Find where the given text appears and provide that cell's center as [X, Y] coordinate. 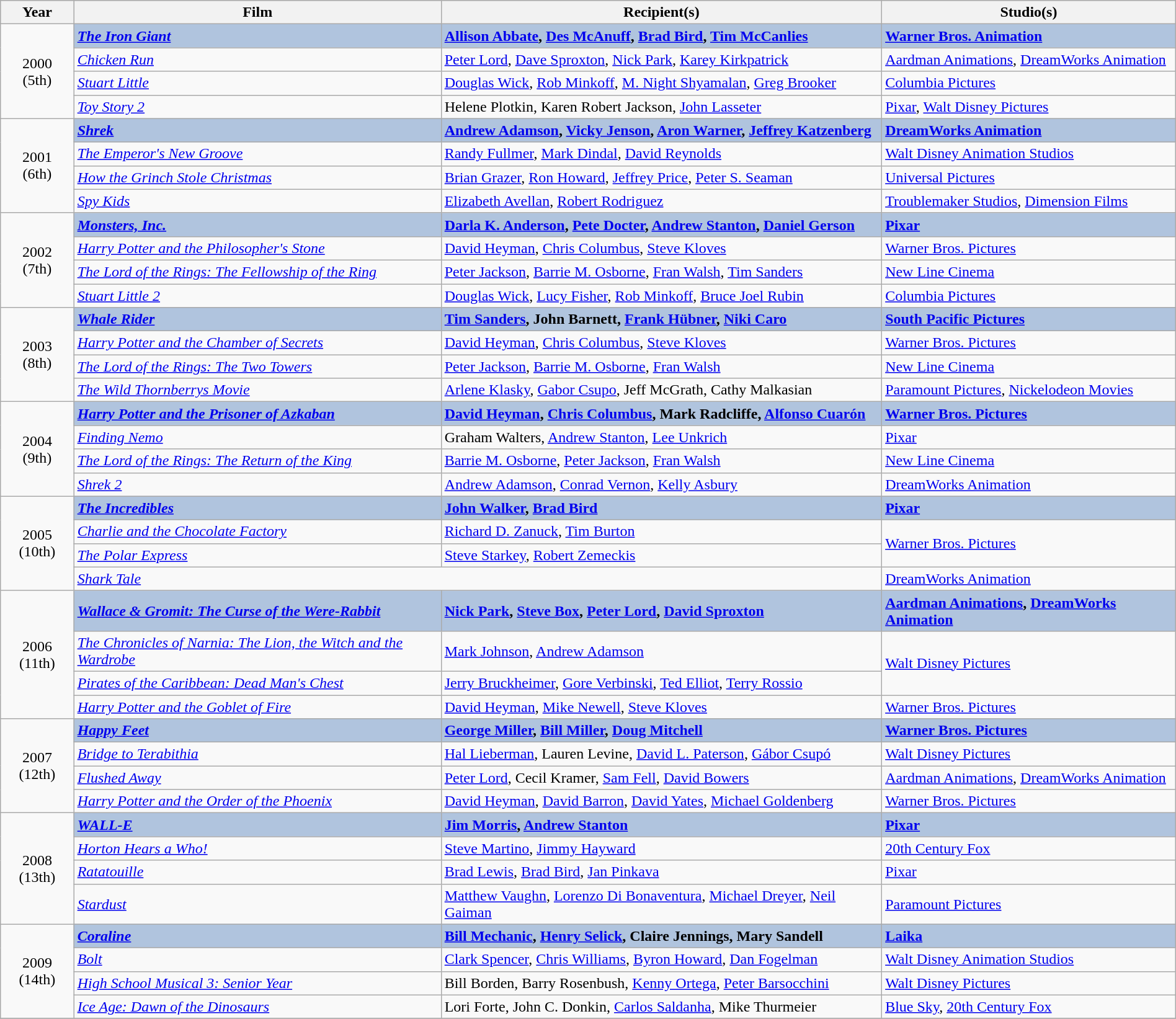
How the Grinch Stole Christmas [257, 177]
Pixar, Walt Disney Pictures [1029, 107]
Pirates of the Caribbean: Dead Man's Chest [257, 683]
Flushed Away [257, 778]
Harry Potter and the Chamber of Secrets [257, 343]
Randy Fullmer, Mark Dindal, David Reynolds [661, 154]
2002(7th) [37, 260]
Stuart Little [257, 83]
Universal Pictures [1029, 177]
2006(11th) [37, 654]
Mark Johnson, Andrew Adamson [661, 651]
Paramount Pictures [1029, 904]
Brad Lewis, Brad Bird, Jan Pinkava [661, 872]
2007(12th) [37, 766]
South Pacific Pictures [1029, 319]
The Emperor's New Groove [257, 154]
Happy Feet [257, 731]
Paramount Pictures, Nickelodeon Movies [1029, 390]
The Wild Thornberrys Movie [257, 390]
Jim Morris, Andrew Stanton [661, 825]
The Lord of the Rings: The Two Towers [257, 367]
2009(14th) [37, 971]
David Heyman, David Barron, David Yates, Michael Goldenberg [661, 801]
Whale Rider [257, 319]
Shrek [257, 130]
Graham Walters, Andrew Stanton, Lee Unkrich [661, 437]
Blue Sky, 20th Century Fox [1029, 1007]
2008(13th) [37, 868]
Harry Potter and the Prisoner of Azkaban [257, 414]
2003(8th) [37, 355]
Charlie and the Chocolate Factory [257, 532]
Peter Jackson, Barrie M. Osborne, Fran Walsh [661, 367]
Peter Lord, Cecil Kramer, Sam Fell, David Bowers [661, 778]
Douglas Wick, Rob Minkoff, M. Night Shyamalan, Greg Brooker [661, 83]
The Iron Giant [257, 36]
Chicken Run [257, 60]
Warner Bros. Animation [1029, 36]
Steve Martino, Jimmy Hayward [661, 848]
Barrie M. Osborne, Peter Jackson, Fran Walsh [661, 461]
Steve Starkey, Robert Zemeckis [661, 555]
Bill Mechanic, Henry Selick, Claire Jennings, Mary Sandell [661, 936]
Bolt [257, 959]
Monsters, Inc. [257, 225]
2004(9th) [37, 449]
Film [257, 12]
High School Musical 3: Senior Year [257, 983]
Helene Plotkin, Karen Robert Jackson, John Lasseter [661, 107]
Andrew Adamson, Conrad Vernon, Kelly Asbury [661, 484]
Stardust [257, 904]
Studio(s) [1029, 12]
Harry Potter and the Order of the Phoenix [257, 801]
Richard D. Zanuck, Tim Burton [661, 532]
Hal Lieberman, Lauren Levine, David L. Paterson, Gábor Csupó [661, 754]
Jerry Bruckheimer, Gore Verbinski, Ted Elliot, Terry Rossio [661, 683]
Matthew Vaughn, Lorenzo Di Bonaventura, Michael Dreyer, Neil Gaiman [661, 904]
2005(10th) [37, 543]
The Lord of the Rings: The Fellowship of the Ring [257, 272]
Tim Sanders, John Barnett, Frank Hübner, Niki Caro [661, 319]
2001(6th) [37, 166]
Laika [1029, 936]
Stuart Little 2 [257, 296]
Bill Borden, Barry Rosenbush, Kenny Ortega, Peter Barsocchini [661, 983]
Wallace & Gromit: The Curse of the Were-Rabbit [257, 610]
WALL-E [257, 825]
Clark Spencer, Chris Williams, Byron Howard, Dan Fogelman [661, 959]
Troublemaker Studios, Dimension Films [1029, 201]
Lori Forte, John C. Donkin, Carlos Saldanha, Mike Thurmeier [661, 1007]
Brian Grazer, Ron Howard, Jeffrey Price, Peter S. Seaman [661, 177]
Douglas Wick, Lucy Fisher, Rob Minkoff, Bruce Joel Rubin [661, 296]
The Polar Express [257, 555]
Spy Kids [257, 201]
David Heyman, Chris Columbus, Mark Radcliffe, Alfonso Cuarón [661, 414]
Shark Tale [478, 579]
The Incredibles [257, 508]
Allison Abbate, Des McAnuff, Brad Bird, Tim McCanlies [661, 36]
Toy Story 2 [257, 107]
Elizabeth Avellan, Robert Rodriguez [661, 201]
The Chronicles of Narnia: The Lion, the Witch and the Wardrobe [257, 651]
Ice Age: Dawn of the Dinosaurs [257, 1007]
Peter Lord, Dave Sproxton, Nick Park, Karey Kirkpatrick [661, 60]
Harry Potter and the Philosopher's Stone [257, 248]
David Heyman, Mike Newell, Steve Kloves [661, 706]
Shrek 2 [257, 484]
John Walker, Brad Bird [661, 508]
Andrew Adamson, Vicky Jenson, Aron Warner, Jeffrey Katzenberg [661, 130]
Nick Park, Steve Box, Peter Lord, David Sproxton [661, 610]
Horton Hears a Who! [257, 848]
Recipient(s) [661, 12]
Finding Nemo [257, 437]
2000(5th) [37, 71]
Ratatouille [257, 872]
Darla K. Anderson, Pete Docter, Andrew Stanton, Daniel Gerson [661, 225]
Arlene Klasky, Gabor Csupo, Jeff McGrath, Cathy Malkasian [661, 390]
Bridge to Terabithia [257, 754]
The Lord of the Rings: The Return of the King [257, 461]
George Miller, Bill Miller, Doug Mitchell [661, 731]
20th Century Fox [1029, 848]
Harry Potter and the Goblet of Fire [257, 706]
Peter Jackson, Barrie M. Osborne, Fran Walsh, Tim Sanders [661, 272]
Coraline [257, 936]
Year [37, 12]
